Extract the (X, Y) coordinate from the center of the cell holding the provided text.  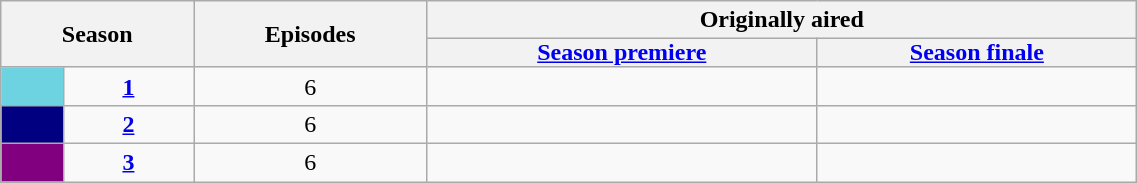
Season (98, 34)
1 (128, 86)
Episodes (310, 34)
Originally aired (782, 20)
Season premiere (622, 53)
2 (128, 124)
3 (128, 162)
Season finale (977, 53)
